Search for the cell housing the specified text and yield its (x, y) center coordinate. 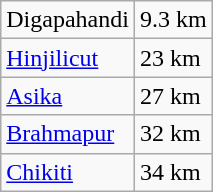
Digapahandi (68, 20)
Brahmapur (68, 134)
Chikiti (68, 172)
Asika (68, 96)
27 km (173, 96)
34 km (173, 172)
23 km (173, 58)
32 km (173, 134)
9.3 km (173, 20)
Hinjilicut (68, 58)
